Determine the [x, y] coordinate at the center of the cell enclosing the given text.  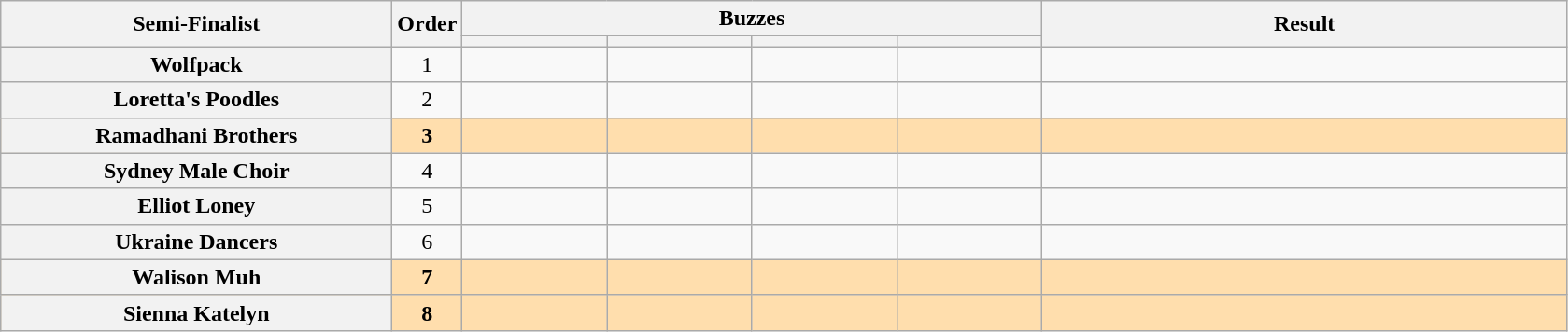
Order [428, 24]
Result [1304, 24]
6 [428, 242]
Sydney Male Choir [196, 171]
Ukraine Dancers [196, 242]
Elliot Loney [196, 206]
3 [428, 135]
2 [428, 100]
Wolfpack [196, 64]
Walison Muh [196, 277]
4 [428, 171]
Ramadhani Brothers [196, 135]
Semi-Finalist [196, 24]
8 [428, 312]
Buzzes [752, 19]
1 [428, 64]
Sienna Katelyn [196, 312]
Loretta's Poodles [196, 100]
7 [428, 277]
5 [428, 206]
